Return the [X, Y] coordinate for the center point of the cell that contains the specified text.  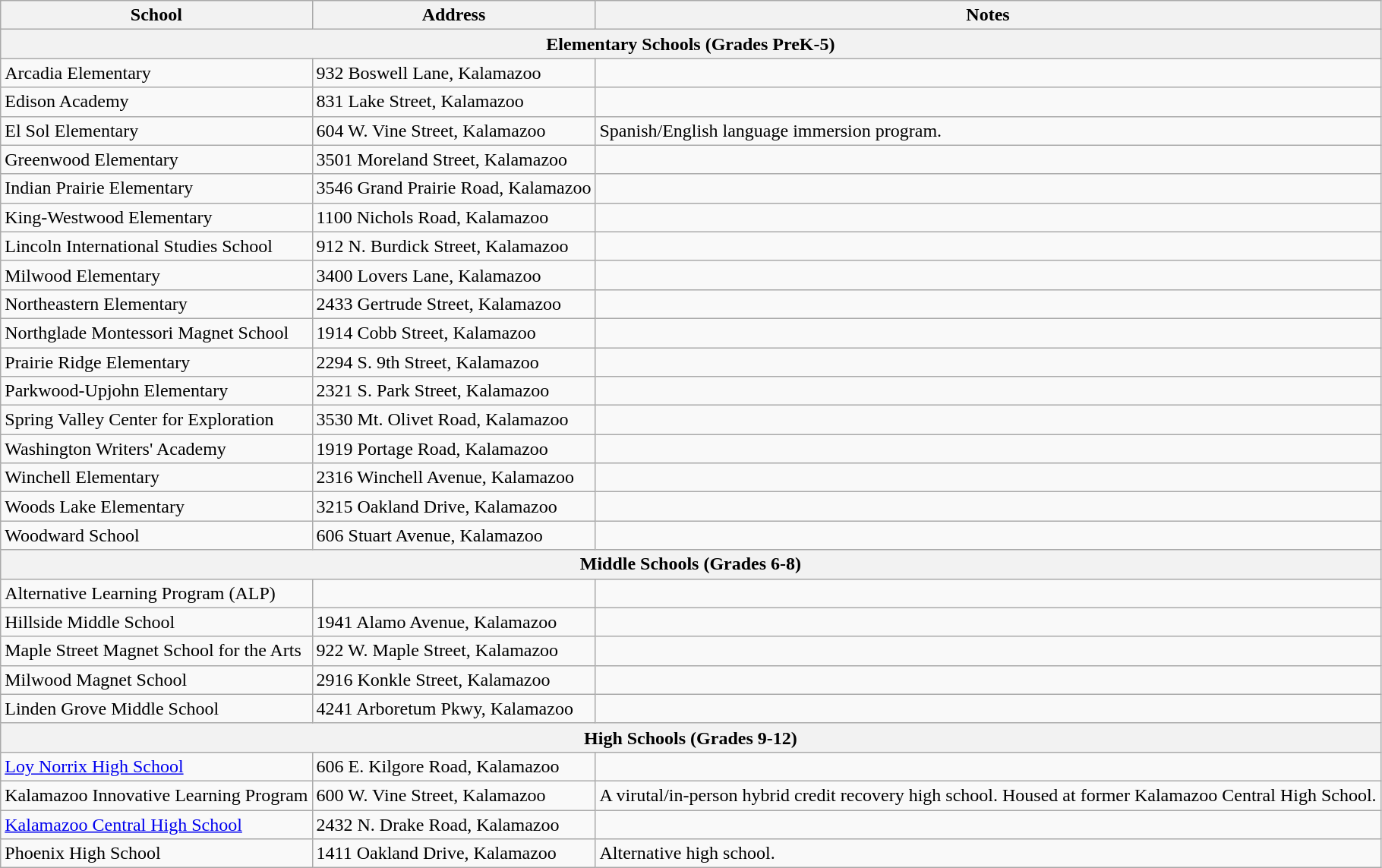
Parkwood-Upjohn Elementary [156, 391]
Milwood Magnet School [156, 680]
Northglade Montessori Magnet School [156, 333]
Phoenix High School [156, 854]
3530 Mt. Olivet Road, Kalamazoo [454, 420]
Spring Valley Center for Exploration [156, 420]
Woods Lake Elementary [156, 507]
Alternative Learning Program (ALP) [156, 593]
604 W. Vine Street, Kalamazoo [454, 131]
Winchell Elementary [156, 478]
2316 Winchell Avenue, Kalamazoo [454, 478]
3501 Moreland Street, Kalamazoo [454, 159]
4241 Arboretum Pkwy, Kalamazoo [454, 709]
606 E. Kilgore Road, Kalamazoo [454, 766]
Prairie Ridge Elementary [156, 362]
Northeastern Elementary [156, 304]
Notes [988, 15]
Address [454, 15]
Indian Prairie Elementary [156, 188]
3215 Oakland Drive, Kalamazoo [454, 507]
Woodward School [156, 535]
3546 Grand Prairie Road, Kalamazoo [454, 188]
Kalamazoo Central High School [156, 824]
1941 Alamo Avenue, Kalamazoo [454, 622]
2432 N. Drake Road, Kalamazoo [454, 824]
Alternative high school. [988, 854]
912 N. Burdick Street, Kalamazoo [454, 246]
School [156, 15]
Greenwood Elementary [156, 159]
3400 Lovers Lane, Kalamazoo [454, 275]
932 Boswell Lane, Kalamazoo [454, 73]
Milwood Elementary [156, 275]
Maple Street Magnet School for the Arts [156, 651]
606 Stuart Avenue, Kalamazoo [454, 535]
Edison Academy [156, 102]
2321 S. Park Street, Kalamazoo [454, 391]
Lincoln International Studies School [156, 246]
Middle Schools (Grades 6-8) [691, 564]
2916 Konkle Street, Kalamazoo [454, 680]
Hillside Middle School [156, 622]
1100 Nichols Road, Kalamazoo [454, 217]
1411 Oakland Drive, Kalamazoo [454, 854]
1919 Portage Road, Kalamazoo [454, 449]
Spanish/English language immersion program. [988, 131]
Arcadia Elementary [156, 73]
2433 Gertrude Street, Kalamazoo [454, 304]
Linden Grove Middle School [156, 709]
831 Lake Street, Kalamazoo [454, 102]
Washington Writers' Academy [156, 449]
Elementary Schools (Grades PreK-5) [691, 44]
2294 S. 9th Street, Kalamazoo [454, 362]
King-Westwood Elementary [156, 217]
922 W. Maple Street, Kalamazoo [454, 651]
Loy Norrix High School [156, 766]
El Sol Elementary [156, 131]
1914 Cobb Street, Kalamazoo [454, 333]
A virutal/in-person hybrid credit recovery high school. Housed at former Kalamazoo Central High School. [988, 795]
Kalamazoo Innovative Learning Program [156, 795]
High Schools (Grades 9-12) [691, 737]
600 W. Vine Street, Kalamazoo [454, 795]
